Find where the given text appears and provide that cell's center as [X, Y] coordinate. 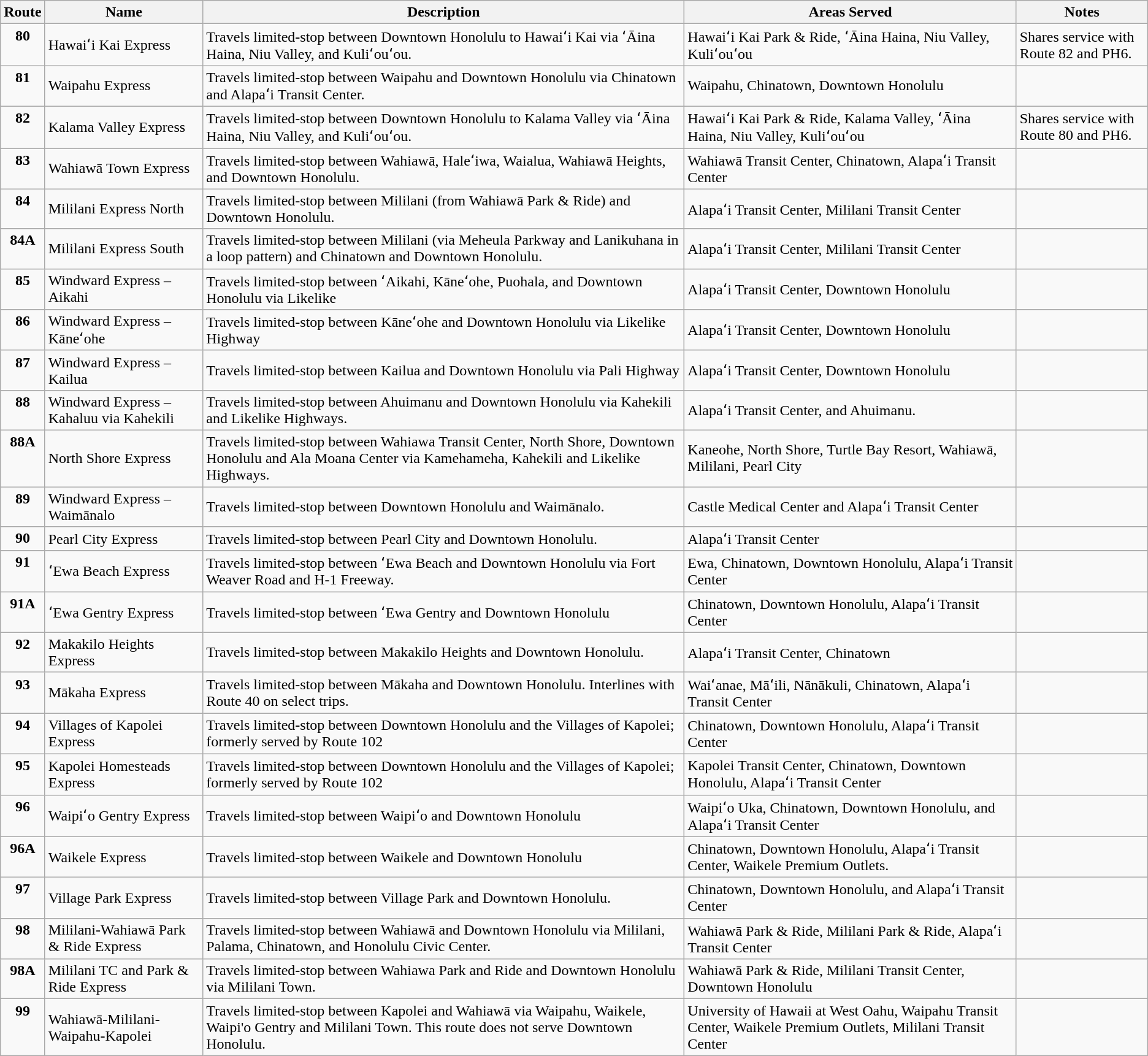
Wahiawā-Mililani-Waipahu-Kapolei [124, 1027]
95 [23, 774]
Shares service with Route 82 and PH6. [1082, 45]
Wahiawā Town Express [124, 169]
88 [23, 410]
Chinatown, Downtown Honolulu, and Alapaʻi Transit Center [850, 898]
Hawaiʻi Kai Express [124, 45]
Travels limited-stop between Kāneʻohe and Downtown Honolulu via Likelike Highway [444, 330]
North Shore Express [124, 458]
Travels limited-stop between Waikele and Downtown Honolulu [444, 857]
Mililani Express North [124, 209]
Description [444, 12]
University of Hawaii at West Oahu, Waipahu Transit Center, Waikele Premium Outlets, Mililani Transit Center [850, 1027]
Ewa, Chinatown, Downtown Honolulu, Alapaʻi Transit Center [850, 572]
Waipahu, Chinatown, Downtown Honolulu [850, 86]
87 [23, 370]
Castle Medical Center and Alapaʻi Transit Center [850, 507]
Alapaʻi Transit Center, Chinatown [850, 652]
Travels limited-stop between ʻAikahi, Kāneʻohe, Puohala, and Downtown Honolulu via Likelike [444, 289]
93 [23, 693]
Travels limited-stop between Pearl City and Downtown Honolulu. [444, 539]
Mililani-Wahiawā Park & Ride Express [124, 938]
Travels limited-stop between Waipiʻo and Downtown Honolulu [444, 816]
91 [23, 572]
Travels limited-stop between Downtown Honolulu and Waimānalo. [444, 507]
Travels limited-stop between Kapolei and Wahiawā via Waipahu, Waikele, Waipi'o Gentry and Mililani Town. This route does not serve Downtown Honolulu. [444, 1027]
Mākaha Express [124, 693]
Windward Express – Waimānalo [124, 507]
Mililani Express South [124, 249]
Hawaiʻi Kai Park & Ride, Kalama Valley, ʻĀina Haina, Niu Valley, Kuliʻouʻou [850, 127]
Wahiawā Transit Center, Chinatown, Alapaʻi Transit Center [850, 169]
89 [23, 507]
98A [23, 979]
Travels limited-stop between Mililani (from Wahiawā Park & Ride) and Downtown Honolulu. [444, 209]
Notes [1082, 12]
Shares service with Route 80 and PH6. [1082, 127]
Travels limited-stop between Mākaha and Downtown Honolulu. Interlines with Route 40 on select trips. [444, 693]
ʻEwa Gentry Express [124, 612]
Travels limited-stop between Wahiawā and Downtown Honolulu via Mililani, Palama, Chinatown, and Honolulu Civic Center. [444, 938]
Alapaʻi Transit Center, and Ahuimanu. [850, 410]
91A [23, 612]
88A [23, 458]
Travels limited-stop between Village Park and Downtown Honolulu. [444, 898]
82 [23, 127]
Travels limited-stop between Kailua and Downtown Honolulu via Pali Highway [444, 370]
83 [23, 169]
92 [23, 652]
Waikele Express [124, 857]
Travels limited-stop between Ahuimanu and Downtown Honolulu via Kahekili and Likelike Highways. [444, 410]
Waipiʻo Gentry Express [124, 816]
Windward Express – Aikahi [124, 289]
Chinatown, Downtown Honolulu, Alapaʻi Transit Center, Waikele Premium Outlets. [850, 857]
Kaneohe, North Shore, Turtle Bay Resort, Wahiawā, Mililani, Pearl City [850, 458]
94 [23, 733]
Mililani TC and Park & Ride Express [124, 979]
Travels limited-stop between Wahiawā, Haleʻiwa, Waialua, Wahiawā Heights, and Downtown Honolulu. [444, 169]
ʻEwa Beach Express [124, 572]
Kalama Valley Express [124, 127]
Villages of Kapolei Express [124, 733]
Pearl City Express [124, 539]
Route [23, 12]
84A [23, 249]
Travels limited-stop between Downtown Honolulu to Kalama Valley via ʻĀina Haina, Niu Valley, and Kuliʻouʻou. [444, 127]
Kapolei Transit Center, Chinatown, Downtown Honolulu, Alapaʻi Transit Center [850, 774]
Waipahu Express [124, 86]
80 [23, 45]
Name [124, 12]
Wahiawā Park & Ride, Mililani Transit Center, Downtown Honolulu [850, 979]
Travels limited-stop between Wahiawa Park and Ride and Downtown Honolulu via Mililani Town. [444, 979]
Windward Express – Kahaluu via Kahekili [124, 410]
Kapolei Homesteads Express [124, 774]
Travels limited-stop between Makakilo Heights and Downtown Honolulu. [444, 652]
Windward Express – Kāneʻohe [124, 330]
Waiʻanae, Māʻili, Nānākuli, Chinatown, Alapaʻi Transit Center [850, 693]
Travels limited-stop between Downtown Honolulu to Hawaiʻi Kai via ʻĀina Haina, Niu Valley, and Kuliʻouʻou. [444, 45]
Waipiʻo Uka, Chinatown, Downtown Honolulu, and Alapaʻi Transit Center [850, 816]
Alapaʻi Transit Center [850, 539]
Windward Express – Kailua [124, 370]
Hawaiʻi Kai Park & Ride, ʻĀina Haina, Niu Valley, Kuliʻouʻou [850, 45]
99 [23, 1027]
84 [23, 209]
Village Park Express [124, 898]
Travels limited-stop between ʻEwa Beach and Downtown Honolulu via Fort Weaver Road and H-1 Freeway. [444, 572]
Travels limited-stop between Mililani (via Meheula Parkway and Lanikuhana in a loop pattern) and Chinatown and Downtown Honolulu. [444, 249]
86 [23, 330]
Travels limited-stop between ʻEwa Gentry and Downtown Honolulu [444, 612]
97 [23, 898]
96 [23, 816]
90 [23, 539]
96A [23, 857]
Travels limited-stop between Waipahu and Downtown Honolulu via Chinatown and Alapaʻi Transit Center. [444, 86]
85 [23, 289]
98 [23, 938]
Areas Served [850, 12]
81 [23, 86]
Makakilo Heights Express [124, 652]
Wahiawā Park & Ride, Mililani Park & Ride, Alapaʻi Transit Center [850, 938]
